Search for the cell housing the specified text and yield its [x, y] center coordinate. 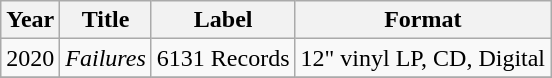
Title [106, 20]
Label [223, 20]
12" vinyl LP, CD, Digital [423, 58]
Year [30, 20]
Format [423, 20]
Failures [106, 58]
6131 Records [223, 58]
2020 [30, 58]
